Provide the [X, Y] coordinate of the cell's center where the given text is located.  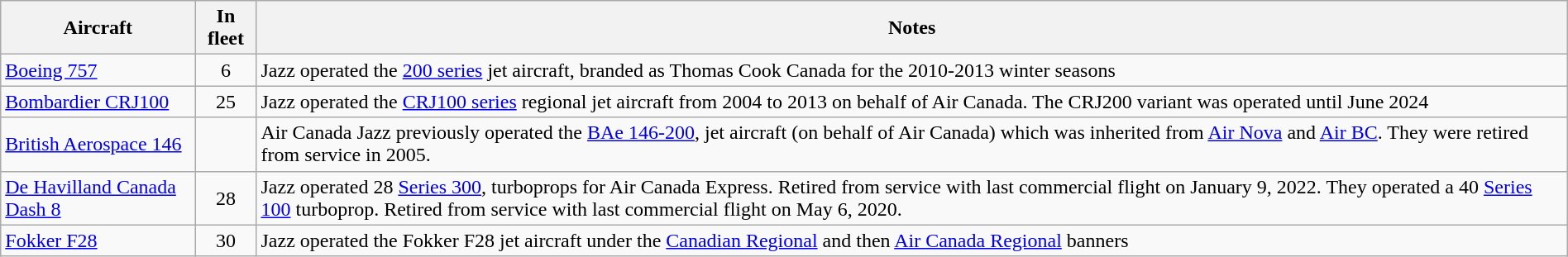
Aircraft [98, 28]
Jazz operated the Fokker F28 jet aircraft under the Canadian Regional and then Air Canada Regional banners [911, 240]
Notes [911, 28]
28 [226, 198]
30 [226, 240]
Boeing 757 [98, 70]
British Aerospace 146 [98, 144]
25 [226, 102]
6 [226, 70]
Fokker F28 [98, 240]
Jazz operated the 200 series jet aircraft, branded as Thomas Cook Canada for the 2010-2013 winter seasons [911, 70]
In fleet [226, 28]
Bombardier CRJ100 [98, 102]
De Havilland Canada Dash 8 [98, 198]
Jazz operated the CRJ100 series regional jet aircraft from 2004 to 2013 on behalf of Air Canada. The CRJ200 variant was operated until June 2024 [911, 102]
